Extract the (X, Y) coordinate from the center of the cell holding the provided text.  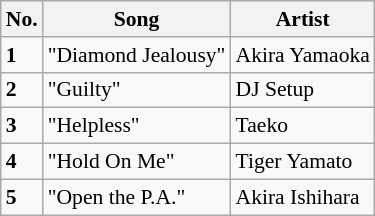
"Hold On Me" (137, 162)
Song (137, 19)
Taeko (302, 126)
"Diamond Jealousy" (137, 55)
Artist (302, 19)
1 (22, 55)
4 (22, 162)
Akira Yamaoka (302, 55)
"Helpless" (137, 126)
3 (22, 126)
No. (22, 19)
DJ Setup (302, 90)
2 (22, 90)
"Open the P.A." (137, 197)
Akira Ishihara (302, 197)
Tiger Yamato (302, 162)
5 (22, 197)
"Guilty" (137, 90)
